Locate the cell with the specified text and output its [X, Y] center coordinate. 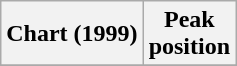
Peakposition [189, 34]
Chart (1999) [72, 34]
